Identify which cell holds the provided text, then report its [X, Y] central coordinate. 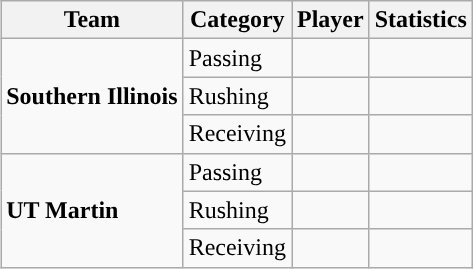
Player [331, 20]
Category [237, 20]
UT Martin [92, 210]
Southern Illinois [92, 96]
Team [92, 20]
Statistics [420, 20]
